Provide the (x, y) coordinate of the cell's center where the given text is located.  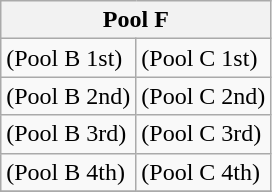
(Pool C 4th) (204, 172)
(Pool C 1st) (204, 58)
Pool F (136, 20)
(Pool C 3rd) (204, 134)
(Pool C 2nd) (204, 96)
(Pool B 1st) (68, 58)
(Pool B 3rd) (68, 134)
(Pool B 2nd) (68, 96)
(Pool B 4th) (68, 172)
